Scan for the cell matching the given text and deliver its [x, y] coordinate at center. 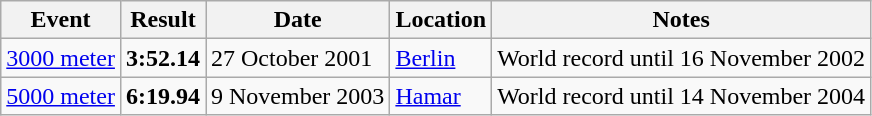
World record until 16 November 2002 [682, 58]
3000 meter [61, 58]
Event [61, 20]
Date [298, 20]
Result [162, 20]
5000 meter [61, 96]
Hamar [441, 96]
9 November 2003 [298, 96]
Berlin [441, 58]
World record until 14 November 2004 [682, 96]
3:52.14 [162, 58]
6:19.94 [162, 96]
27 October 2001 [298, 58]
Notes [682, 20]
Location [441, 20]
